For the text-containing cell, return its midpoint in [X, Y] coordinate format. 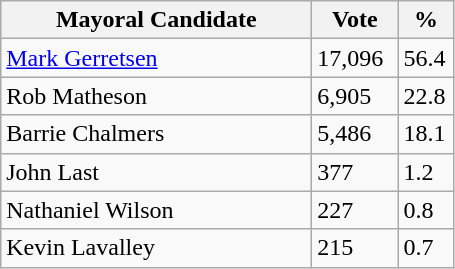
18.1 [426, 134]
215 [355, 248]
17,096 [355, 58]
% [426, 20]
0.7 [426, 248]
56.4 [426, 58]
Kevin Lavalley [156, 248]
Nathaniel Wilson [156, 210]
227 [355, 210]
Rob Matheson [156, 96]
0.8 [426, 210]
6,905 [355, 96]
John Last [156, 172]
Mayoral Candidate [156, 20]
22.8 [426, 96]
Vote [355, 20]
377 [355, 172]
Mark Gerretsen [156, 58]
5,486 [355, 134]
1.2 [426, 172]
Barrie Chalmers [156, 134]
